Pinpoint the cell where the given text exists, returning its (x, y) midpoint coordinate. 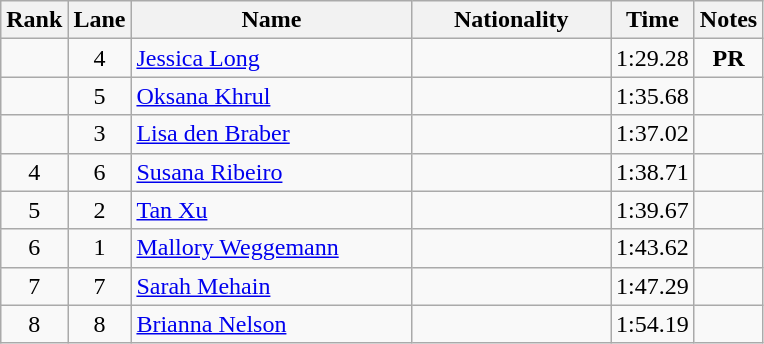
Brianna Nelson (272, 324)
1 (100, 248)
Time (653, 20)
1:54.19 (653, 324)
Tan Xu (272, 210)
Lisa den Braber (272, 134)
Name (272, 20)
Susana Ribeiro (272, 172)
1:47.29 (653, 286)
1:35.68 (653, 96)
PR (728, 58)
1:39.67 (653, 210)
Lane (100, 20)
Notes (728, 20)
Sarah Mehain (272, 286)
Jessica Long (272, 58)
Rank (34, 20)
1:38.71 (653, 172)
Nationality (512, 20)
3 (100, 134)
1:43.62 (653, 248)
Oksana Khrul (272, 96)
1:29.28 (653, 58)
2 (100, 210)
1:37.02 (653, 134)
Mallory Weggemann (272, 248)
